Extract the (x, y) coordinate from the center of the cell holding the provided text.  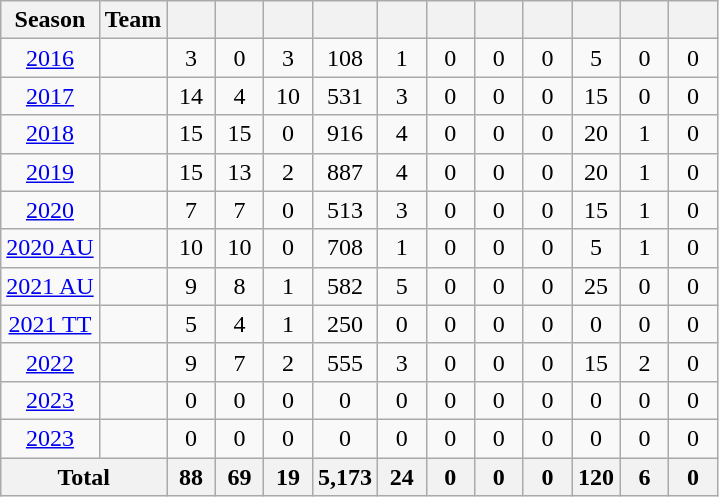
13 (240, 172)
24 (402, 477)
2020 AU (50, 248)
708 (344, 248)
Total (84, 477)
582 (344, 286)
6 (644, 477)
2016 (50, 58)
2019 (50, 172)
250 (344, 324)
88 (192, 477)
887 (344, 172)
Team (133, 20)
19 (288, 477)
5,173 (344, 477)
120 (596, 477)
916 (344, 134)
8 (240, 286)
Season (50, 20)
513 (344, 210)
69 (240, 477)
2017 (50, 96)
25 (596, 286)
2021 TT (50, 324)
14 (192, 96)
2020 (50, 210)
555 (344, 362)
2022 (50, 362)
2021 AU (50, 286)
531 (344, 96)
2018 (50, 134)
108 (344, 58)
